Pinpoint the cell where the given text exists, returning its (x, y) midpoint coordinate. 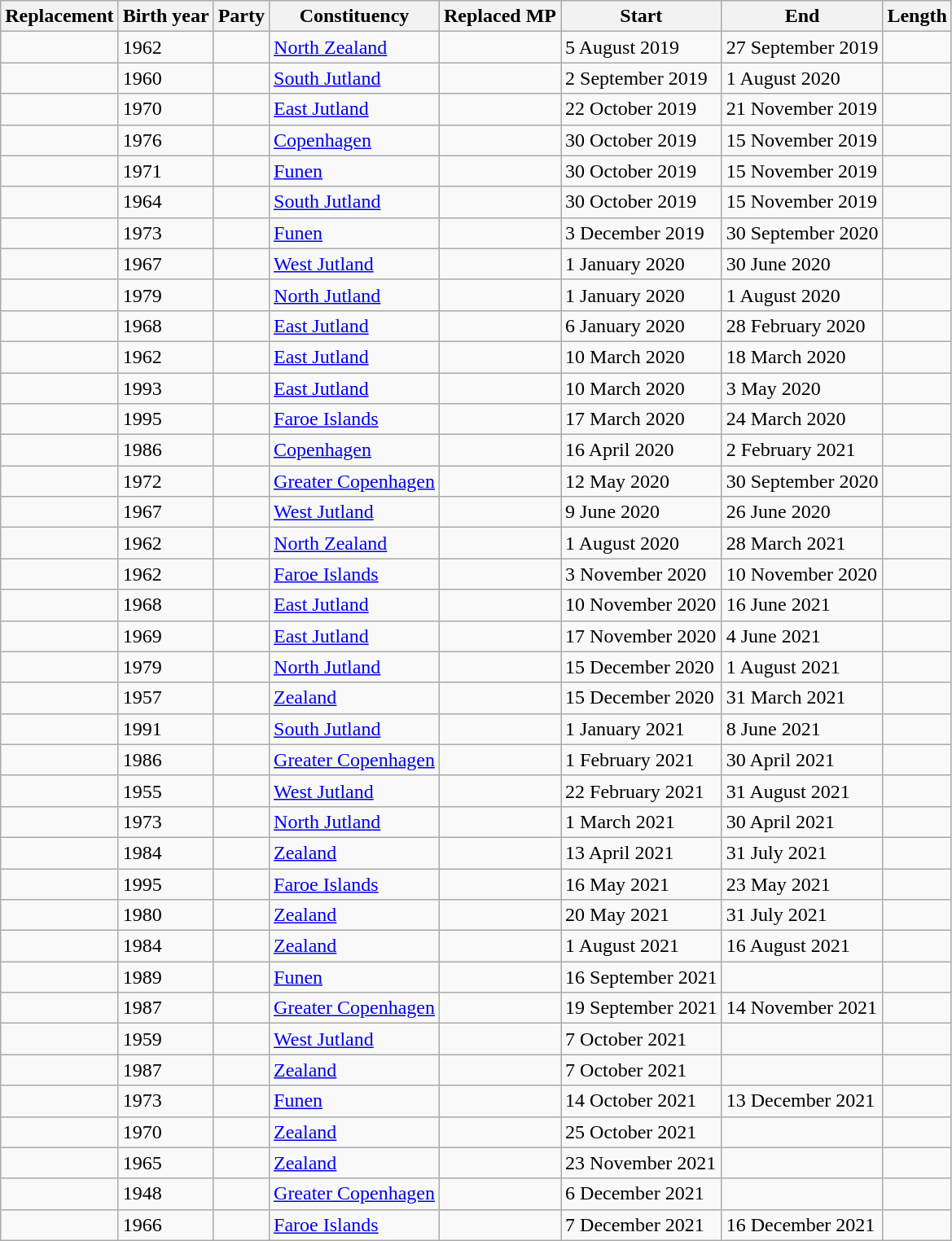
End (802, 16)
23 November 2021 (642, 1163)
Constituency (355, 16)
28 February 2020 (802, 326)
1980 (166, 915)
1993 (166, 388)
13 April 2021 (642, 853)
1964 (166, 202)
31 March 2021 (802, 698)
1960 (166, 78)
1989 (166, 977)
14 October 2021 (642, 1101)
1 January 2021 (642, 729)
Start (642, 16)
16 December 2021 (802, 1225)
14 November 2021 (802, 1008)
19 September 2021 (642, 1008)
20 May 2021 (642, 915)
2 February 2021 (802, 450)
Length (917, 16)
17 November 2020 (642, 636)
6 December 2021 (642, 1194)
16 April 2020 (642, 450)
9 June 2020 (642, 512)
17 March 2020 (642, 419)
1 February 2021 (642, 760)
16 June 2021 (802, 605)
13 December 2021 (802, 1101)
1972 (166, 481)
6 January 2020 (642, 326)
7 December 2021 (642, 1225)
2 September 2019 (642, 78)
3 May 2020 (802, 388)
1948 (166, 1194)
3 November 2020 (642, 574)
1976 (166, 140)
16 May 2021 (642, 884)
1991 (166, 729)
1957 (166, 698)
1969 (166, 636)
1955 (166, 791)
12 May 2020 (642, 481)
25 October 2021 (642, 1132)
27 September 2019 (802, 47)
Replaced MP (500, 16)
4 June 2021 (802, 636)
5 August 2019 (642, 47)
Birth year (166, 16)
1965 (166, 1163)
1971 (166, 171)
16 August 2021 (802, 946)
30 June 2020 (802, 264)
26 June 2020 (802, 512)
8 June 2021 (802, 729)
23 May 2021 (802, 884)
1966 (166, 1225)
18 March 2020 (802, 357)
24 March 2020 (802, 419)
1959 (166, 1039)
28 March 2021 (802, 543)
Replacement (59, 16)
3 December 2019 (642, 233)
1 March 2021 (642, 822)
16 September 2021 (642, 977)
21 November 2019 (802, 109)
31 August 2021 (802, 791)
Party (241, 16)
22 October 2019 (642, 109)
22 February 2021 (642, 791)
